Provide the (x, y) coordinate of the cell's center where the given text is located.  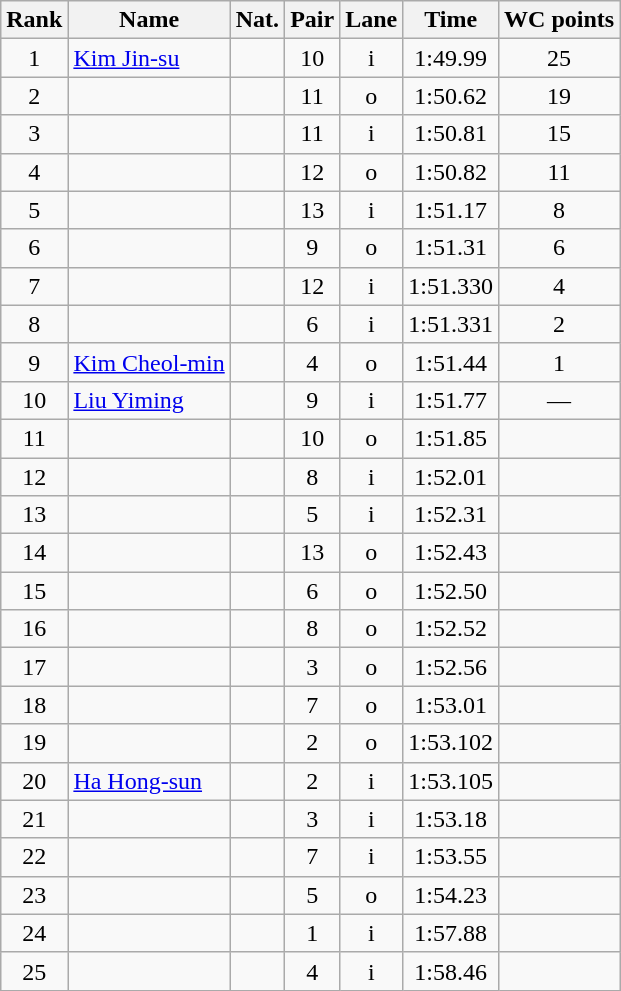
Liu Yiming (149, 400)
1:51.31 (451, 248)
1:50.82 (451, 172)
Ha Hong-sun (149, 781)
Nat. (257, 20)
Kim Jin-su (149, 58)
1:52.31 (451, 515)
WC points (560, 20)
1:53.01 (451, 705)
1:51.44 (451, 362)
22 (34, 857)
17 (34, 667)
1:53.102 (451, 743)
Pair (312, 20)
1:49.99 (451, 58)
20 (34, 781)
1:51.330 (451, 286)
1:51.331 (451, 324)
1:54.23 (451, 895)
Name (149, 20)
1:53.55 (451, 857)
23 (34, 895)
18 (34, 705)
14 (34, 553)
16 (34, 629)
— (560, 400)
Lane (372, 20)
1:50.81 (451, 134)
1:57.88 (451, 933)
Rank (34, 20)
1:53.105 (451, 781)
1:58.46 (451, 971)
1:51.77 (451, 400)
1:52.43 (451, 553)
1:52.56 (451, 667)
Kim Cheol-min (149, 362)
1:51.17 (451, 210)
24 (34, 933)
Time (451, 20)
1:52.52 (451, 629)
21 (34, 819)
1:52.01 (451, 477)
1:51.85 (451, 438)
1:53.18 (451, 819)
1:52.50 (451, 591)
1:50.62 (451, 96)
